For the text-containing cell, return its midpoint in [x, y] coordinate format. 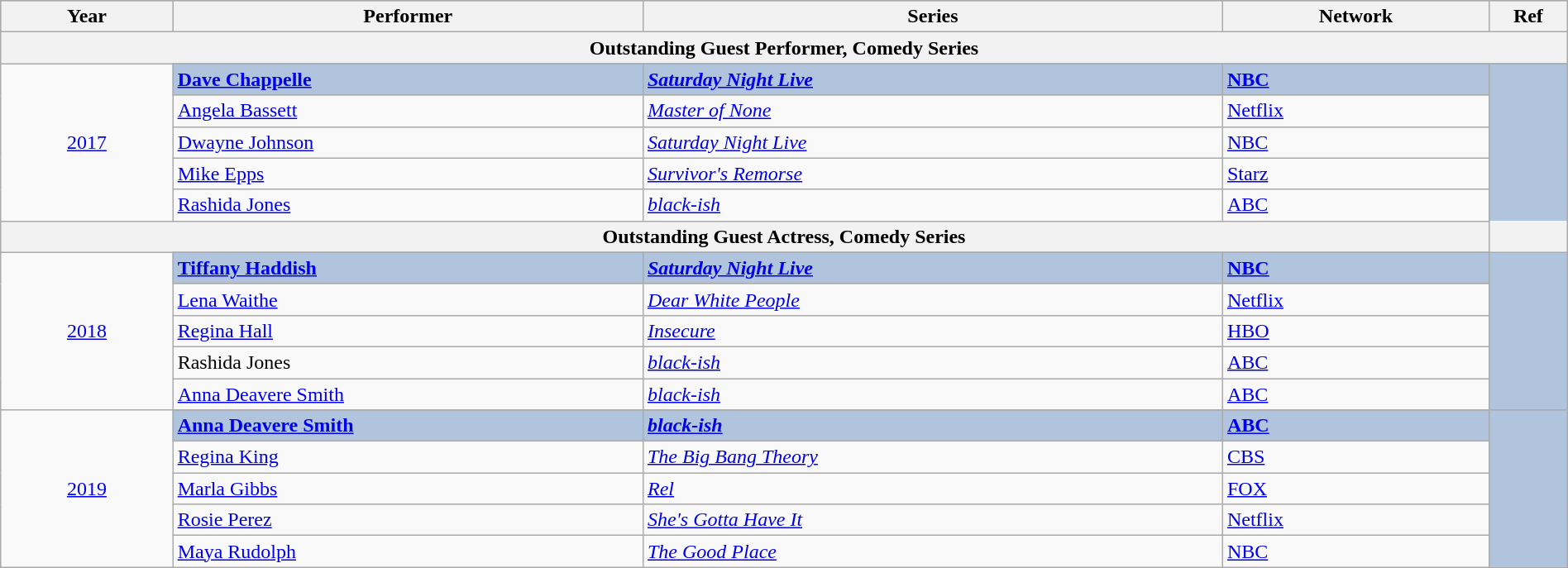
CBS [1355, 457]
Starz [1355, 174]
She's Gotta Have It [933, 520]
Dave Chappelle [408, 79]
Performer [408, 17]
Rosie Perez [408, 520]
Insecure [933, 331]
2019 [87, 489]
Regina Hall [408, 331]
Ref [1528, 17]
Regina King [408, 457]
Rel [933, 489]
Angela Bassett [408, 111]
The Big Bang Theory [933, 457]
Lena Waithe [408, 299]
Network [1355, 17]
Survivor's Remorse [933, 174]
Master of None [933, 111]
Series [933, 17]
2018 [87, 331]
Dear White People [933, 299]
Marla Gibbs [408, 489]
FOX [1355, 489]
Outstanding Guest Actress, Comedy Series [784, 236]
Dwayne Johnson [408, 142]
Tiffany Haddish [408, 268]
Mike Epps [408, 174]
Year [87, 17]
The Good Place [933, 551]
2017 [87, 142]
HBO [1355, 331]
Maya Rudolph [408, 551]
Outstanding Guest Performer, Comedy Series [784, 48]
